Determine the [X, Y] coordinate at the center of the cell enclosing the given text.  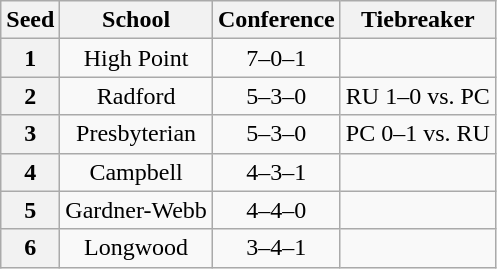
4–4–0 [276, 210]
PC 0–1 vs. RU [418, 134]
Campbell [136, 172]
Longwood [136, 248]
4 [30, 172]
Presbyterian [136, 134]
1 [30, 58]
6 [30, 248]
4–3–1 [276, 172]
Radford [136, 96]
Conference [276, 20]
2 [30, 96]
7–0–1 [276, 58]
Seed [30, 20]
High Point [136, 58]
5 [30, 210]
Tiebreaker [418, 20]
3–4–1 [276, 248]
Gardner-Webb [136, 210]
3 [30, 134]
RU 1–0 vs. PC [418, 96]
School [136, 20]
